Determine the [x, y] coordinate at the center of the cell enclosing the given text.  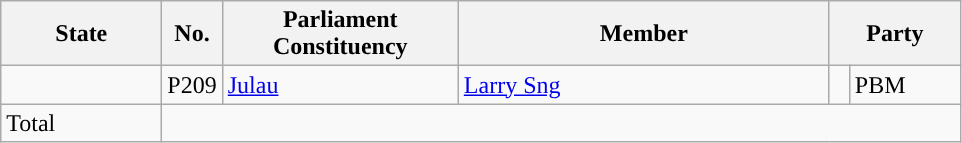
Parliament Constituency [340, 34]
P209 [192, 85]
Member [644, 34]
Larry Sng [644, 85]
No. [192, 34]
Julau [340, 85]
Party [894, 34]
PBM [904, 85]
State [82, 34]
Total [82, 123]
